Find where the given text appears and provide that cell's center as [X, Y] coordinate. 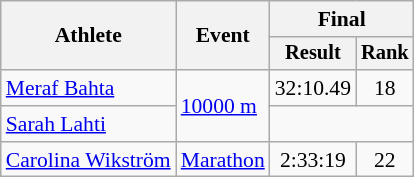
Result [313, 54]
Event [223, 36]
Sarah Lahti [88, 124]
18 [385, 88]
Athlete [88, 36]
32:10.49 [313, 88]
Final [342, 19]
Rank [385, 54]
Meraf Bahta [88, 88]
10000 m [223, 106]
